Capture the cell that displays the provided text and extract its (X, Y) central coordinate. 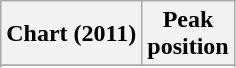
Peakposition (188, 34)
Chart (2011) (72, 34)
